Scan for the cell matching the given text and deliver its [x, y] coordinate at center. 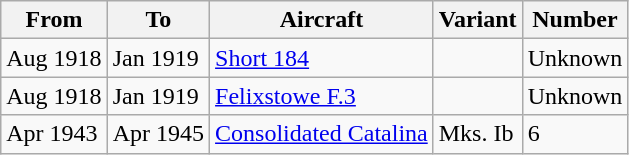
Apr 1945 [158, 134]
Number [575, 20]
From [54, 20]
Aircraft [322, 20]
Short 184 [322, 58]
Apr 1943 [54, 134]
Mks. Ib [478, 134]
6 [575, 134]
Variant [478, 20]
Consolidated Catalina [322, 134]
Felixstowe F.3 [322, 96]
To [158, 20]
